Capture the cell that displays the provided text and extract its [x, y] central coordinate. 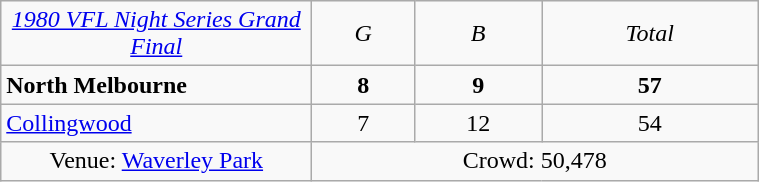
Total [650, 34]
Collingwood [156, 123]
B [478, 34]
Venue: Waverley Park [156, 161]
1980 VFL Night Series Grand Final [156, 34]
North Melbourne [156, 85]
Crowd: 50,478 [535, 161]
54 [650, 123]
57 [650, 85]
9 [478, 85]
G [364, 34]
12 [478, 123]
8 [364, 85]
7 [364, 123]
